Extract the [X, Y] coordinate from the center of the cell holding the provided text.  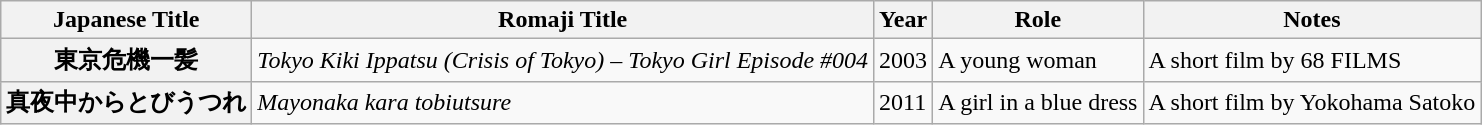
Year [904, 20]
真夜中からとびうつれ [126, 102]
Tokyo Kiki Ippatsu (Crisis of Tokyo) – Tokyo Girl Episode #004 [563, 60]
A young woman [1038, 60]
Role [1038, 20]
A short film by 68 FILMS [1312, 60]
Romaji Title [563, 20]
Mayonaka kara tobiutsure [563, 102]
Notes [1312, 20]
A short film by Yokohama Satoko [1312, 102]
2003 [904, 60]
2011 [904, 102]
東京危機一髪 [126, 60]
A girl in a blue dress [1038, 102]
Japanese Title [126, 20]
